For the text-containing cell, return its midpoint in [x, y] coordinate format. 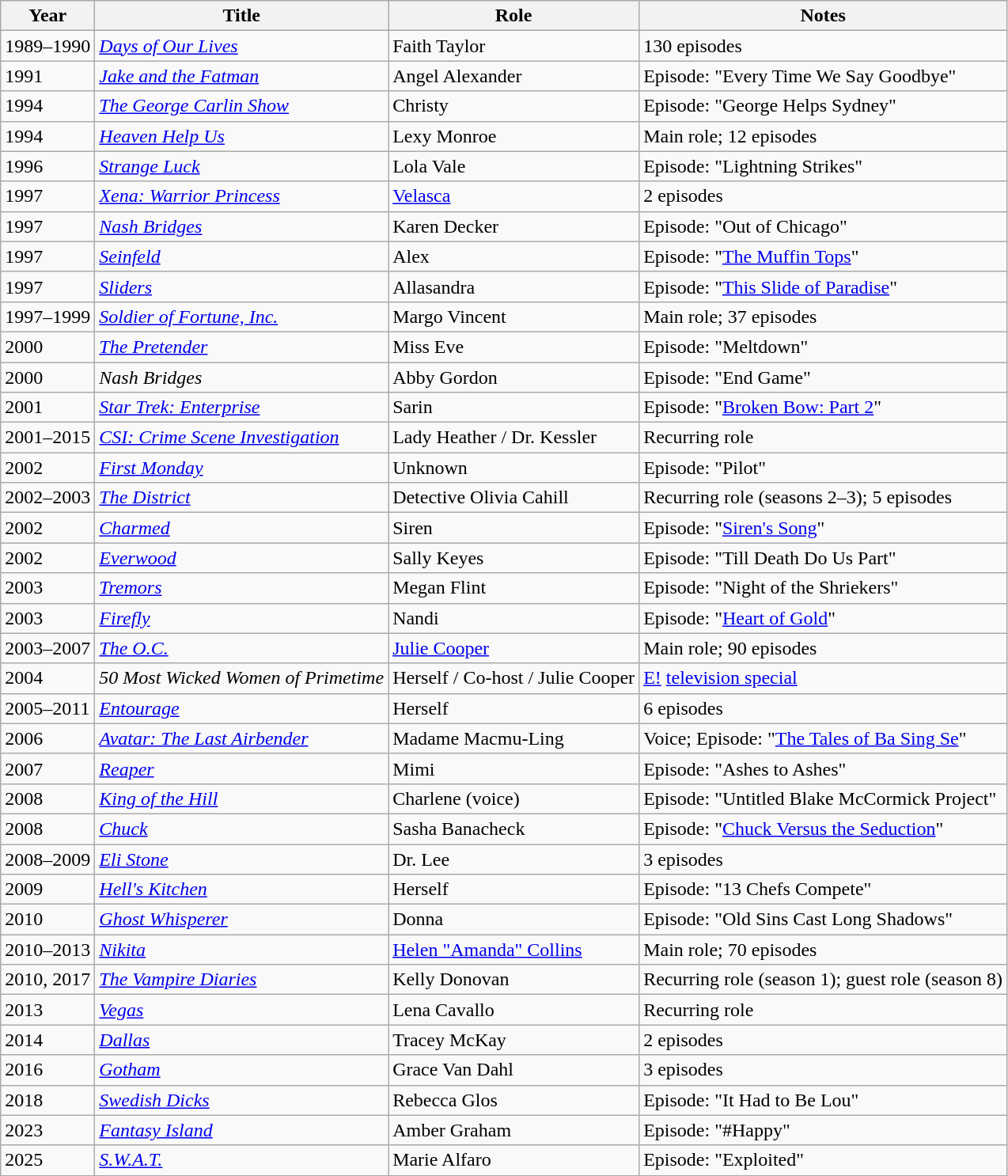
The Vampire Diaries [242, 980]
Lady Heather / Dr. Kessler [514, 438]
Heaven Help Us [242, 136]
Episode: "Siren's Song" [823, 528]
Episode: "The Muffin Tops" [823, 256]
Sliders [242, 286]
2013 [47, 1010]
Main role; 90 episodes [823, 648]
The District [242, 498]
The George Carlin Show [242, 106]
Velasca [514, 196]
Christy [514, 106]
Sally Keyes [514, 558]
Rebecca Glos [514, 1100]
Episode: "#Happy" [823, 1130]
Margo Vincent [514, 317]
2008–2009 [47, 859]
Nandi [514, 618]
Chuck [242, 829]
Sasha Banacheck [514, 829]
Jake and the Fatman [242, 76]
Tracey McKay [514, 1040]
2004 [47, 678]
2006 [47, 738]
Donna [514, 920]
Swedish Dicks [242, 1100]
2010 [47, 920]
Alex [514, 256]
Angel Alexander [514, 76]
2007 [47, 768]
1996 [47, 166]
2010–2013 [47, 950]
Episode: "Untitled Blake McCormick Project" [823, 799]
2023 [47, 1130]
Faith Taylor [514, 46]
Episode: "Old Sins Cast Long Shadows" [823, 920]
2010, 2017 [47, 980]
Episode: "Lightning Strikes" [823, 166]
1991 [47, 76]
Episode: "End Game" [823, 377]
Vegas [242, 1010]
Episode: "George Helps Sydney" [823, 106]
Miss Eve [514, 347]
2003–2007 [47, 648]
First Monday [242, 468]
Herself / Co-host / Julie Cooper [514, 678]
2001 [47, 408]
6 episodes [823, 708]
Strange Luck [242, 166]
Episode: "Heart of Gold" [823, 618]
Episode: "Broken Bow: Part 2" [823, 408]
Xena: Warrior Princess [242, 196]
Episode: "Pilot" [823, 468]
2005–2011 [47, 708]
Abby Gordon [514, 377]
Title [242, 16]
2002–2003 [47, 498]
Lola Vale [514, 166]
Megan Flint [514, 588]
50 Most Wicked Women of Primetime [242, 678]
Firefly [242, 618]
Episode: "Night of the Shriekers" [823, 588]
Lexy Monroe [514, 136]
Recurring role (season 1); guest role (season 8) [823, 980]
Fantasy Island [242, 1130]
130 episodes [823, 46]
Notes [823, 16]
Main role; 37 episodes [823, 317]
Episode: "Every Time We Say Goodbye" [823, 76]
Avatar: The Last Airbender [242, 738]
Recurring role (seasons 2–3); 5 episodes [823, 498]
1997–1999 [47, 317]
The O.C. [242, 648]
Charlene (voice) [514, 799]
Unknown [514, 468]
Grace Van Dahl [514, 1070]
S.W.A.T. [242, 1160]
Tremors [242, 588]
2018 [47, 1100]
Helen "Amanda" Collins [514, 950]
Karen Decker [514, 226]
Mimi [514, 768]
Marie Alfaro [514, 1160]
2014 [47, 1040]
Siren [514, 528]
2025 [47, 1160]
Episode: "Chuck Versus the Seduction" [823, 829]
Year [47, 16]
Main role; 12 episodes [823, 136]
Sarin [514, 408]
Ghost Whisperer [242, 920]
Days of Our Lives [242, 46]
Gotham [242, 1070]
Episode: "Exploited" [823, 1160]
Hell's Kitchen [242, 890]
1989–1990 [47, 46]
Episode: "13 Chefs Compete" [823, 890]
CSI: Crime Scene Investigation [242, 438]
Dallas [242, 1040]
Episode: "Ashes to Ashes" [823, 768]
2001–2015 [47, 438]
Entourage [242, 708]
Amber Graham [514, 1130]
Lena Cavallo [514, 1010]
Julie Cooper [514, 648]
Reaper [242, 768]
King of the Hill [242, 799]
2016 [47, 1070]
Dr. Lee [514, 859]
Seinfeld [242, 256]
Allasandra [514, 286]
Episode: "Till Death Do Us Part" [823, 558]
Main role; 70 episodes [823, 950]
Episode: "This Slide of Paradise" [823, 286]
Episode: "Out of Chicago" [823, 226]
Everwood [242, 558]
2009 [47, 890]
Role [514, 16]
Soldier of Fortune, Inc. [242, 317]
Nikita [242, 950]
Madame Macmu-Ling [514, 738]
Eli Stone [242, 859]
E! television special [823, 678]
Detective Olivia Cahill [514, 498]
Episode: "Meltdown" [823, 347]
Episode: "It Had to Be Lou" [823, 1100]
The Pretender [242, 347]
Kelly Donovan [514, 980]
Voice; Episode: "The Tales of Ba Sing Se" [823, 738]
Charmed [242, 528]
Star Trek: Enterprise [242, 408]
